Return the (x, y) coordinate for the center point of the cell that contains the specified text.  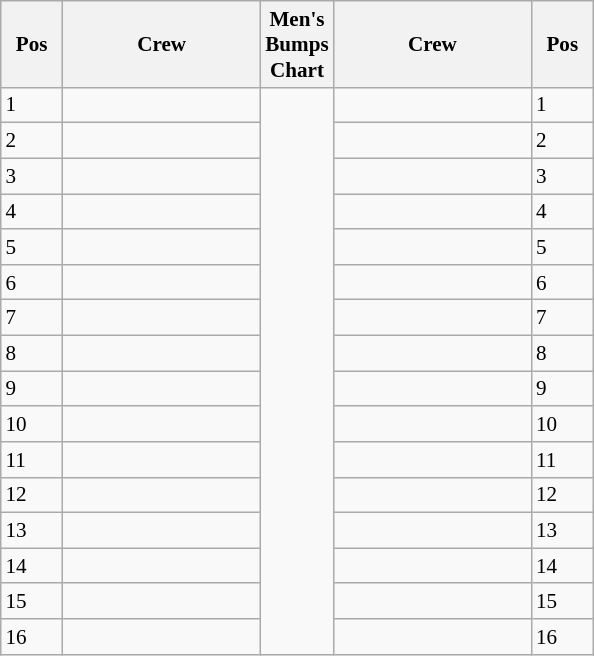
Men's Bumps Chart (296, 44)
